Capture the cell that displays the provided text and extract its [x, y] central coordinate. 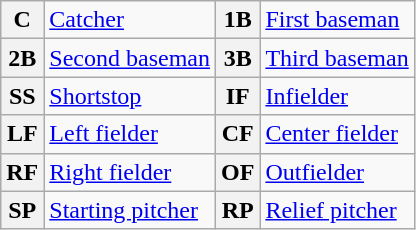
IF [237, 96]
SP [22, 210]
Second baseman [130, 58]
RF [22, 172]
Right fielder [130, 172]
Catcher [130, 20]
LF [22, 134]
Starting pitcher [130, 210]
First baseman [337, 20]
Center fielder [337, 134]
3B [237, 58]
OF [237, 172]
Shortstop [130, 96]
Left fielder [130, 134]
Relief pitcher [337, 210]
CF [237, 134]
1B [237, 20]
Outfielder [337, 172]
C [22, 20]
2B [22, 58]
Third baseman [337, 58]
SS [22, 96]
RP [237, 210]
Infielder [337, 96]
